Provide the (x, y) coordinate of the cell's center where the given text is located.  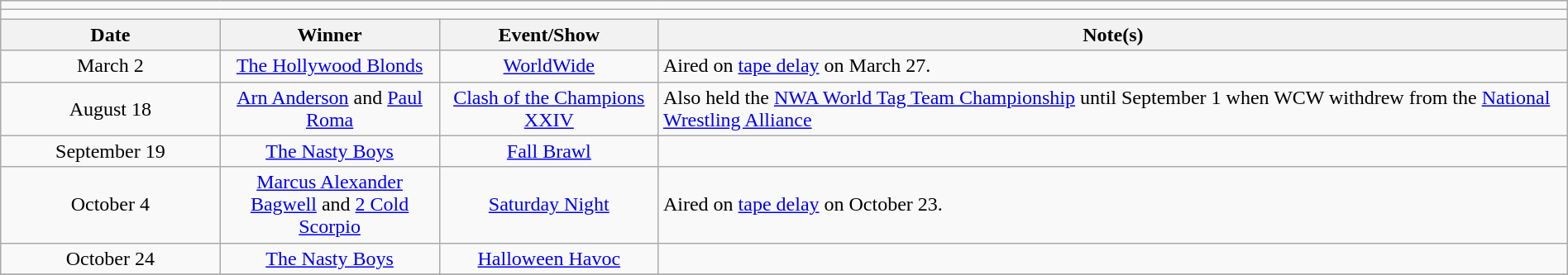
Note(s) (1113, 35)
Fall Brawl (549, 151)
Arn Anderson and Paul Roma (329, 109)
Halloween Havoc (549, 258)
Saturday Night (549, 205)
WorldWide (549, 66)
August 18 (111, 109)
The Hollywood Blonds (329, 66)
March 2 (111, 66)
Date (111, 35)
Aired on tape delay on March 27. (1113, 66)
Clash of the Champions XXIV (549, 109)
Winner (329, 35)
Aired on tape delay on October 23. (1113, 205)
Also held the NWA World Tag Team Championship until September 1 when WCW withdrew from the National Wrestling Alliance (1113, 109)
Marcus Alexander Bagwell and 2 Cold Scorpio (329, 205)
September 19 (111, 151)
October 4 (111, 205)
Event/Show (549, 35)
October 24 (111, 258)
